Pinpoint the cell where the given text exists, returning its (X, Y) midpoint coordinate. 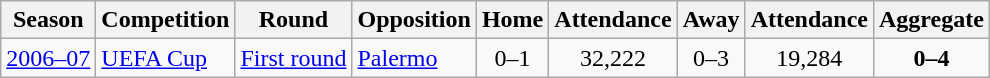
First round (294, 58)
Round (294, 20)
Competition (166, 20)
Aggregate (931, 20)
Opposition (414, 20)
0–1 (512, 58)
0–3 (711, 58)
UEFA Cup (166, 58)
Home (512, 20)
Palermo (414, 58)
Away (711, 20)
19,284 (809, 58)
2006–07 (48, 58)
32,222 (613, 58)
Season (48, 20)
0–4 (931, 58)
